For the text-containing cell, return its midpoint in (x, y) coordinate format. 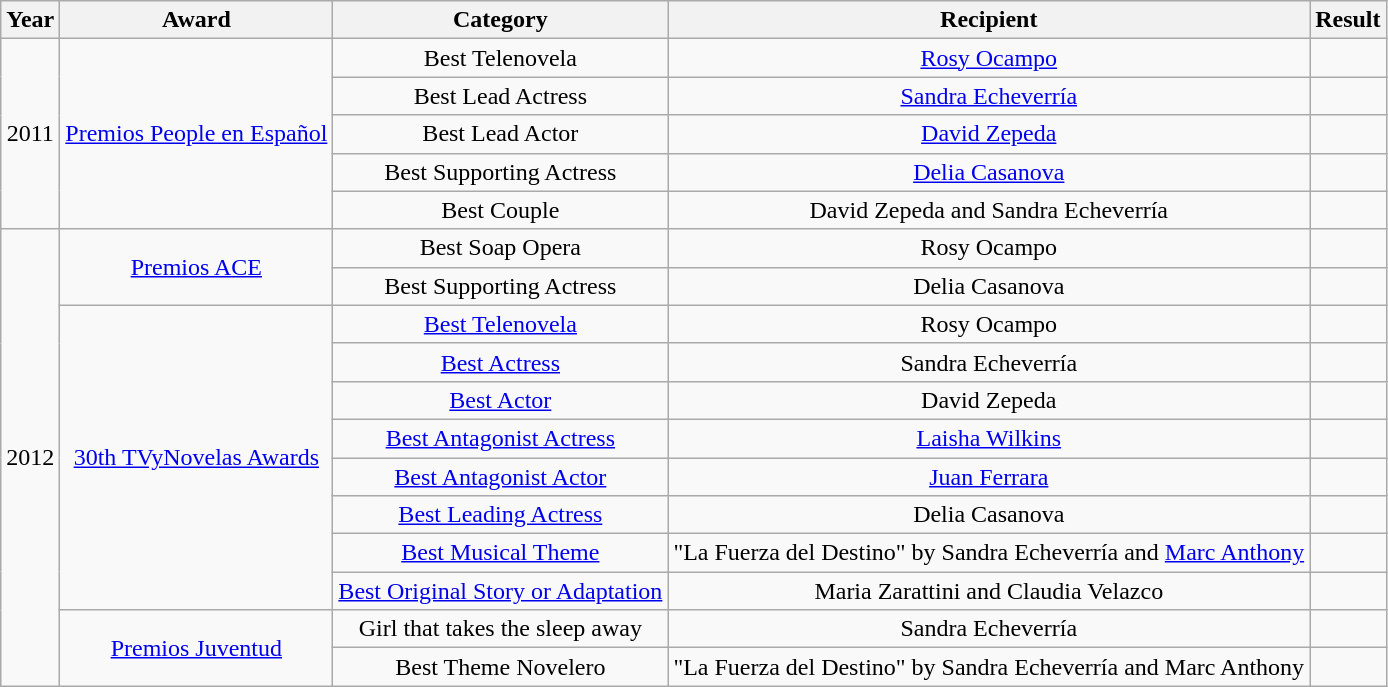
Juan Ferrara (989, 477)
Best Musical Theme (500, 553)
30th TVyNovelas Awards (196, 457)
Laisha Wilkins (989, 438)
Recipient (989, 20)
Maria Zarattini and Claudia Velazco (989, 591)
2011 (30, 134)
Category (500, 20)
2012 (30, 458)
Girl that takes the sleep away (500, 629)
Year (30, 20)
David Zepeda and Sandra Echeverría (989, 210)
Best Lead Actress (500, 96)
Best Lead Actor (500, 134)
Award (196, 20)
Premios People en Español (196, 134)
Best Actor (500, 400)
Result (1348, 20)
Best Soap Opera (500, 248)
Best Couple (500, 210)
Best Antagonist Actress (500, 438)
Premios ACE (196, 267)
Best Original Story or Adaptation (500, 591)
Best Actress (500, 362)
Best Leading Actress (500, 515)
Premios Juventud (196, 648)
Best Antagonist Actor (500, 477)
Best Theme Novelero (500, 667)
